Return [x, y] of the center of cell containing provided text 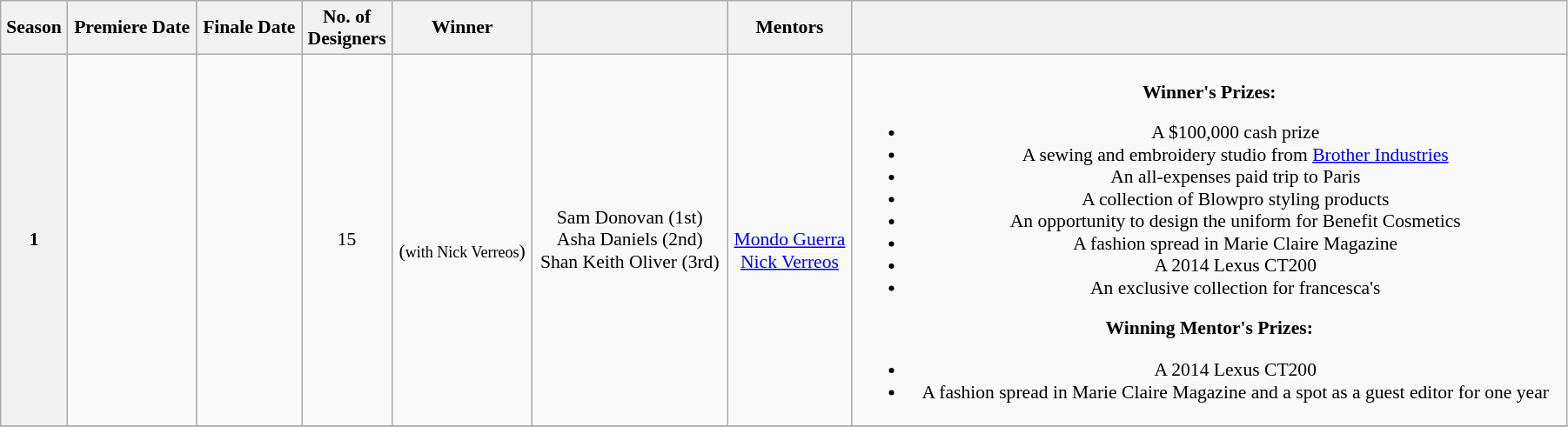
No. ofDesigners [347, 28]
Premiere Date [132, 28]
1 [35, 240]
(with Nick Verreos) [463, 240]
Mondo GuerraNick Verreos [790, 240]
Winner [463, 28]
Season [35, 28]
Finale Date [249, 28]
15 [347, 240]
Mentors [790, 28]
Sam Donovan (1st) Asha Daniels (2nd) Shan Keith Oliver (3rd) [630, 240]
